Pinpoint the cell where the given text exists, returning its [x, y] midpoint coordinate. 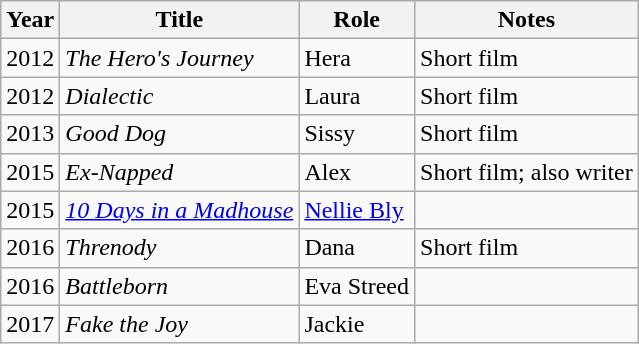
Nellie Bly [357, 210]
Laura [357, 96]
2017 [30, 324]
Alex [357, 172]
The Hero's Journey [180, 58]
Sissy [357, 134]
Battleborn [180, 286]
Jackie [357, 324]
10 Days in a Madhouse [180, 210]
Hera [357, 58]
Title [180, 20]
Short film; also writer [527, 172]
Threnody [180, 248]
Notes [527, 20]
Fake the Joy [180, 324]
Dialectic [180, 96]
Ex-Napped [180, 172]
Good Dog [180, 134]
2013 [30, 134]
Role [357, 20]
Dana [357, 248]
Eva Streed [357, 286]
Year [30, 20]
